Output the (x, y) coordinate of the center of the cell containing the given text.  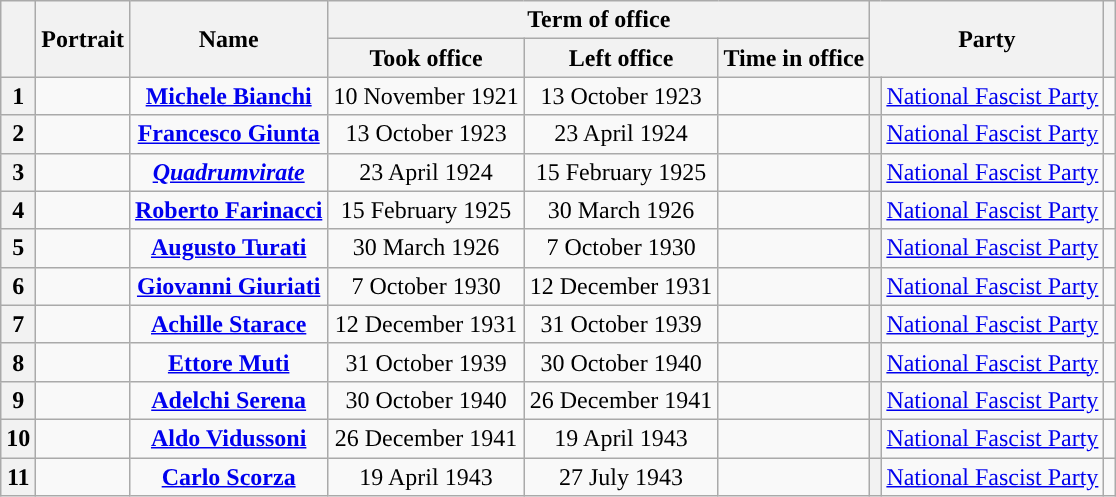
Achille Starace (228, 324)
Giovanni Giuriati (228, 286)
Name (228, 39)
Michele Bianchi (228, 96)
3 (18, 172)
Ettore Muti (228, 362)
5 (18, 248)
Portrait (83, 39)
10 (18, 438)
2 (18, 134)
10 November 1921 (426, 96)
Party (987, 39)
Quadrumvirate (228, 172)
4 (18, 210)
Left office (621, 58)
Francesco Giunta (228, 134)
7 (18, 324)
Augusto Turati (228, 248)
Took office (426, 58)
Adelchi Serena (228, 400)
11 (18, 477)
8 (18, 362)
Term of office (599, 20)
1 (18, 96)
Roberto Farinacci (228, 210)
27 July 1943 (621, 477)
6 (18, 286)
9 (18, 400)
Time in office (794, 58)
Carlo Scorza (228, 477)
Aldo Vidussoni (228, 438)
